Pinpoint the cell where the given text exists, returning its [x, y] midpoint coordinate. 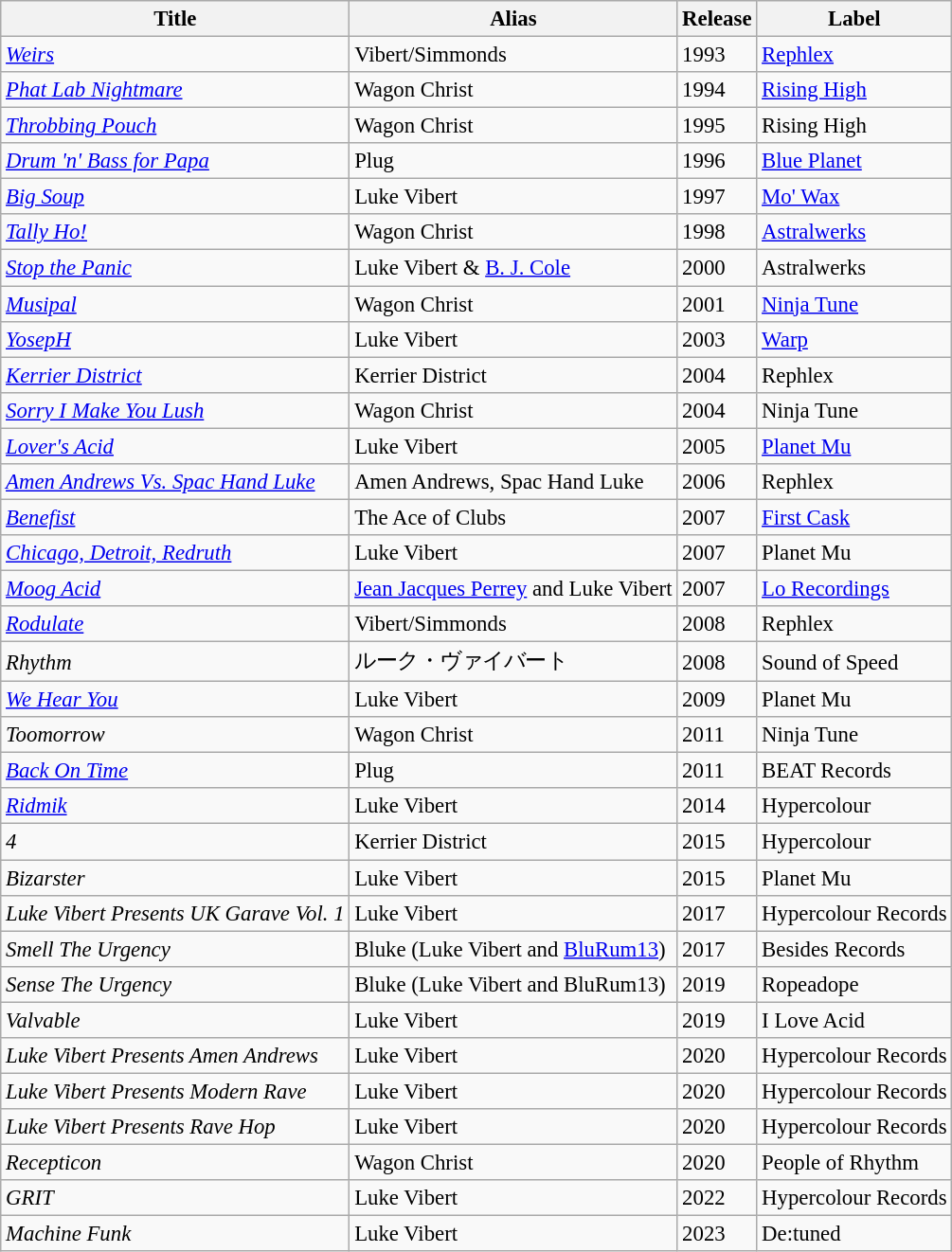
Valvable [175, 1020]
Blue Planet [854, 161]
Weirs [175, 55]
I Love Acid [854, 1020]
We Hear You [175, 700]
1994 [717, 90]
BEAT Records [854, 771]
Label [854, 19]
Luke Vibert Presents Rave Hop [175, 1127]
Luke Vibert Presents Amen Andrews [175, 1056]
2014 [717, 806]
Release [717, 19]
Jean Jacques Perrey and Luke Vibert [513, 588]
Warp [854, 339]
Drum 'n' Bass for Papa [175, 161]
Besides Records [854, 949]
First Cask [854, 517]
The Ace of Clubs [513, 517]
Mo' Wax [854, 197]
Rodulate [175, 624]
1998 [717, 232]
Phat Lab Nightmare [175, 90]
Smell The Urgency [175, 949]
2009 [717, 700]
Sound of Speed [854, 662]
Title [175, 19]
People of Rhythm [854, 1162]
Moog Acid [175, 588]
Stop the Panic [175, 268]
Tally Ho! [175, 232]
Chicago, Detroit, Redruth [175, 553]
Luke Vibert Presents UK Garave Vol. 1 [175, 913]
Ridmik [175, 806]
ルーク・ヴァイバート [513, 662]
1993 [717, 55]
Luke Vibert & B. J. Cole [513, 268]
1996 [717, 161]
2005 [717, 446]
Lo Recordings [854, 588]
2023 [717, 1234]
De:tuned [854, 1234]
Luke Vibert Presents Modern Rave [175, 1091]
Amen Andrews, Spac Hand Luke [513, 482]
Throbbing Pouch [175, 126]
Recepticon [175, 1162]
1995 [717, 126]
Sorry I Make You Lush [175, 410]
Lover's Acid [175, 446]
YosepH [175, 339]
Benefist [175, 517]
GRIT [175, 1198]
4 [175, 842]
2001 [717, 304]
Bizarster [175, 878]
2022 [717, 1198]
Toomorrow [175, 735]
2006 [717, 482]
Musipal [175, 304]
Ropeadope [854, 984]
Sense The Urgency [175, 984]
2000 [717, 268]
Rhythm [175, 662]
Amen Andrews Vs. Spac Hand Luke [175, 482]
Big Soup [175, 197]
1997 [717, 197]
Machine Funk [175, 1234]
Back On Time [175, 771]
Alias [513, 19]
2003 [717, 339]
